Identify which cell holds the provided text, then report its (X, Y) central coordinate. 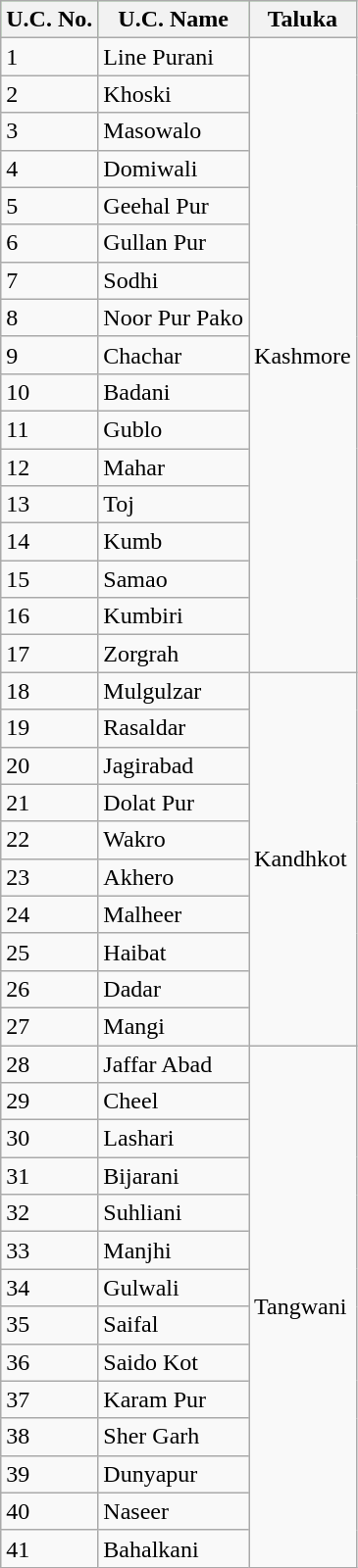
Jagirabad (174, 765)
Gulwali (174, 1288)
U.C. No. (49, 20)
Saifal (174, 1325)
32 (49, 1213)
40 (49, 1511)
Taluka (303, 20)
20 (49, 765)
34 (49, 1288)
U.C. Name (174, 20)
33 (49, 1250)
Gullan Pur (174, 243)
41 (49, 1548)
37 (49, 1399)
Masowalo (174, 131)
3 (49, 131)
Chachar (174, 355)
Dunyapur (174, 1474)
Bijarani (174, 1176)
Line Purani (174, 57)
5 (49, 206)
Naseer (174, 1511)
Geehal Pur (174, 206)
Haibat (174, 952)
23 (49, 877)
2 (49, 94)
13 (49, 505)
24 (49, 914)
18 (49, 691)
Tangwani (303, 1305)
17 (49, 654)
31 (49, 1176)
9 (49, 355)
Mangi (174, 1026)
Lashari (174, 1139)
11 (49, 429)
38 (49, 1437)
Sodhi (174, 280)
1 (49, 57)
Domiwali (174, 169)
29 (49, 1102)
Wakro (174, 840)
Badani (174, 392)
Mahar (174, 467)
Samao (174, 579)
Malheer (174, 914)
Kumb (174, 542)
14 (49, 542)
16 (49, 616)
Mulgulzar (174, 691)
35 (49, 1325)
7 (49, 280)
36 (49, 1362)
22 (49, 840)
Manjhi (174, 1250)
Khoski (174, 94)
10 (49, 392)
Zorgrah (174, 654)
26 (49, 989)
6 (49, 243)
19 (49, 728)
Kandhkot (303, 858)
Akhero (174, 877)
Cheel (174, 1102)
30 (49, 1139)
39 (49, 1474)
Bahalkani (174, 1548)
Toj (174, 505)
Dolat Pur (174, 803)
Saido Kot (174, 1362)
8 (49, 318)
15 (49, 579)
Dadar (174, 989)
4 (49, 169)
28 (49, 1063)
Suhliani (174, 1213)
Rasaldar (174, 728)
Kashmore (303, 355)
Noor Pur Pako (174, 318)
Jaffar Abad (174, 1063)
25 (49, 952)
Sher Garh (174, 1437)
Gublo (174, 429)
12 (49, 467)
Karam Pur (174, 1399)
27 (49, 1026)
Kumbiri (174, 616)
21 (49, 803)
